Provide the (X, Y) coordinate of the cell's center where the given text is located.  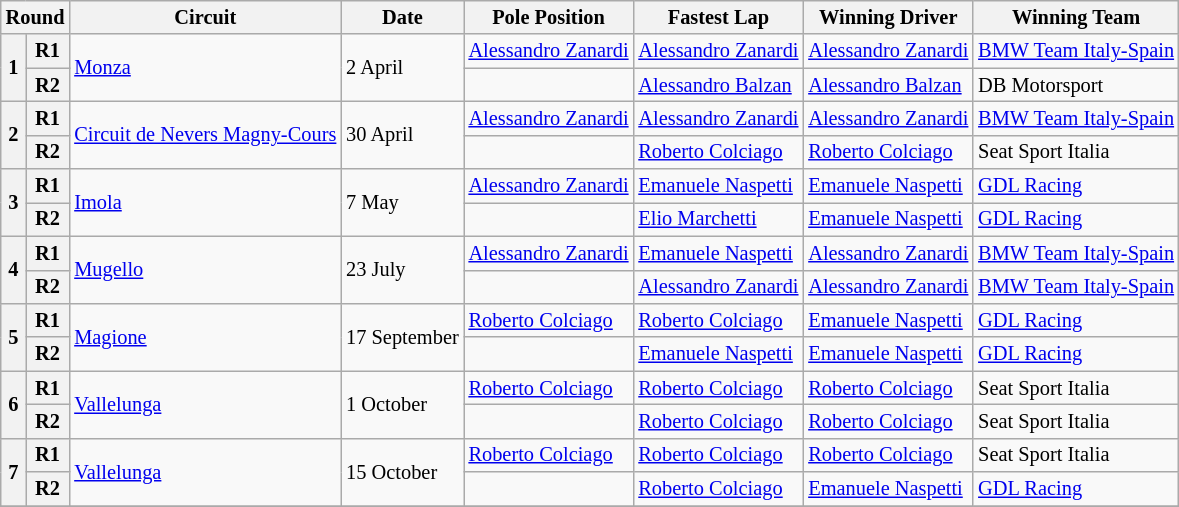
DB Motorsport (1076, 85)
2 April (402, 68)
1 October (402, 404)
Circuit (205, 17)
Mugello (205, 270)
Round (36, 17)
5 (14, 336)
Fastest Lap (718, 17)
1 (14, 68)
Winning Driver (888, 17)
17 September (402, 336)
23 July (402, 270)
6 (14, 404)
30 April (402, 134)
15 October (402, 472)
Circuit de Nevers Magny-Cours (205, 134)
3 (14, 202)
Elio Marchetti (718, 219)
Imola (205, 202)
2 (14, 134)
Monza (205, 68)
Winning Team (1076, 17)
4 (14, 270)
7 (14, 472)
Date (402, 17)
7 May (402, 202)
Pole Position (549, 17)
Magione (205, 336)
